Capture the cell that displays the provided text and extract its [x, y] central coordinate. 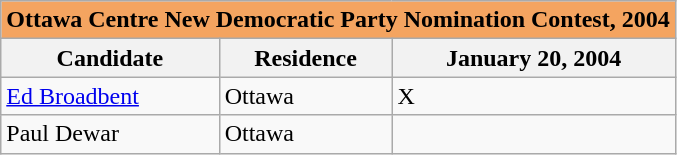
January 20, 2004 [534, 58]
Paul Dewar [110, 134]
Ed Broadbent [110, 96]
Residence [306, 58]
Candidate [110, 58]
Ottawa Centre New Democratic Party Nomination Contest, 2004 [338, 20]
X [534, 96]
